Output the [X, Y] coordinate of the center of the cell containing the given text.  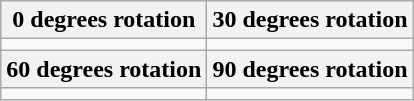
90 degrees rotation [310, 69]
60 degrees rotation [104, 69]
30 degrees rotation [310, 20]
0 degrees rotation [104, 20]
